Capture the cell that displays the provided text and extract its [X, Y] central coordinate. 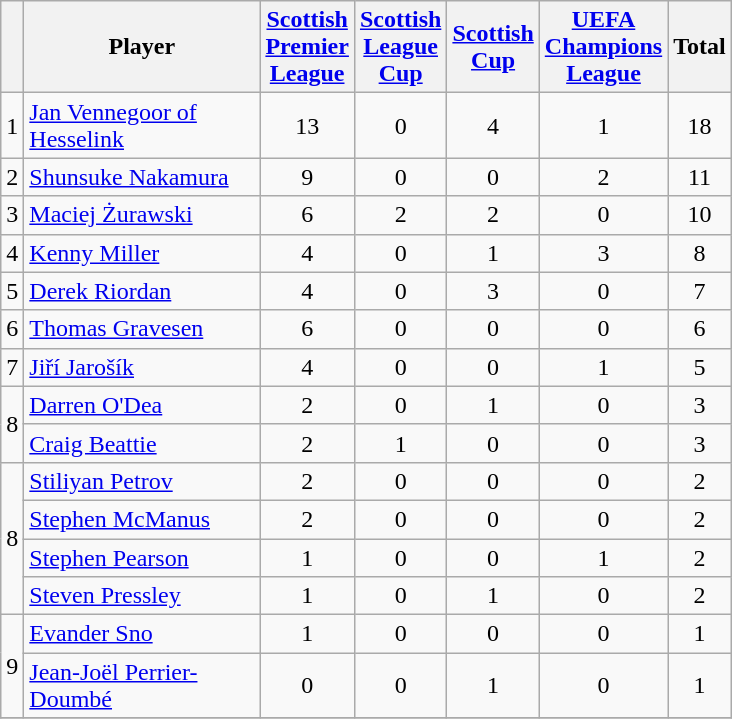
Stephen Pearson [142, 557]
11 [700, 177]
Jiří Jarošík [142, 367]
10 [700, 215]
Darren O'Dea [142, 405]
Shunsuke Nakamura [142, 177]
ScottishCup [493, 47]
Player [142, 47]
Thomas Gravesen [142, 329]
18 [700, 126]
Jean-Joël Perrier-Doumbé [142, 686]
Kenny Miller [142, 253]
Stephen McManus [142, 519]
Steven Pressley [142, 596]
Maciej Żurawski [142, 215]
13 [308, 126]
Stiliyan Petrov [142, 481]
Derek Riordan [142, 291]
Jan Vennegoor of Hesselink [142, 126]
Craig Beattie [142, 443]
ScottishPremierLeague [308, 47]
Total [700, 47]
ScottishLeagueCup [400, 47]
UEFAChampionsLeague [603, 47]
Evander Sno [142, 634]
